Extract the [x, y] coordinate from the center of the cell holding the provided text.  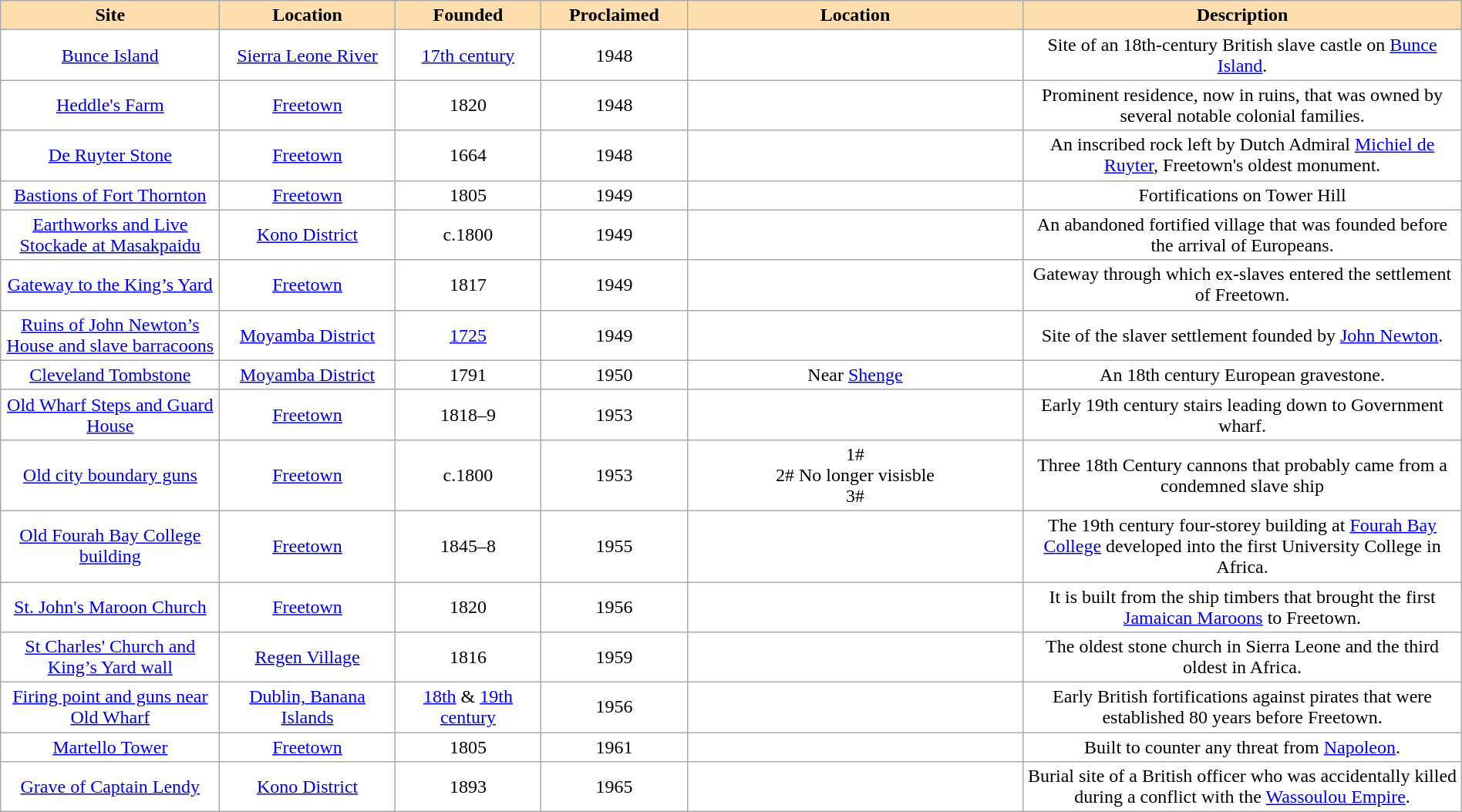
1725 [467, 335]
1955 [614, 546]
Proclaimed [614, 15]
Heddle's Farm [110, 105]
Martello Tower [110, 747]
Old Wharf Steps and Guard House [110, 415]
1817 [467, 285]
1959 [614, 657]
17th century [467, 56]
Founded [467, 15]
1# 2# No longer visisble3# [855, 475]
St Charles' Church and King’s Yard wall [110, 657]
Earthworks and Live Stockade at Masakpaidu [110, 234]
1816 [467, 657]
1845–8 [467, 546]
Bastions of Fort Thornton [110, 195]
St. John's Maroon Church [110, 606]
Gateway to the King’s Yard [110, 285]
1965 [614, 787]
An inscribed rock left by Dutch Admiral Michiel de Ruyter, Freetown's oldest monument. [1242, 156]
Burial site of a British officer who was accidentally killed during a conflict with the Wassoulou Empire. [1242, 787]
Early 19th century stairs leading down to Government wharf. [1242, 415]
Sierra Leone River [307, 56]
The 19th century four-storey building at Fourah Bay College developed into the first University College in Africa. [1242, 546]
Built to counter any threat from Napoleon. [1242, 747]
Site of an 18th-century British slave castle on Bunce Island. [1242, 56]
Prominent residence, now in ruins, that was owned by several notable colonial families. [1242, 105]
1791 [467, 375]
Grave of Captain Lendy [110, 787]
Old city boundary guns [110, 475]
Dublin, Banana Islands [307, 708]
Cleveland Tombstone [110, 375]
Early British fortifications against pirates that were established 80 years before Freetown. [1242, 708]
Fortifications on Tower Hill [1242, 195]
An 18th century European gravestone. [1242, 375]
Gateway through which ex-slaves entered the settlement of Freetown. [1242, 285]
1818–9 [467, 415]
It is built from the ship timbers that brought the first Jamaican Maroons to Freetown. [1242, 606]
Regen Village [307, 657]
Site [110, 15]
Near Shenge [855, 375]
De Ruyter Stone [110, 156]
18th & 19th century [467, 708]
1664 [467, 156]
Bunce Island [110, 56]
Firing point and guns near Old Wharf [110, 708]
1893 [467, 787]
1961 [614, 747]
An abandoned fortified village that was founded before the arrival of Europeans. [1242, 234]
Site of the slaver settlement founded by John Newton. [1242, 335]
Three 18th Century cannons that probably came from a condemned slave ship [1242, 475]
Description [1242, 15]
The oldest stone church in Sierra Leone and the third oldest in Africa. [1242, 657]
Ruins of John Newton’s House and slave barracoons [110, 335]
Old Fourah Bay College building [110, 546]
1950 [614, 375]
